Detect which cell encompasses the target text, then output its (X, Y) center coordinate. 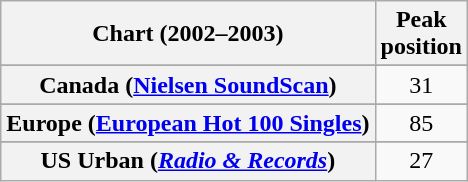
85 (421, 123)
Peakposition (421, 34)
31 (421, 85)
US Urban (Radio & Records) (188, 161)
Chart (2002–2003) (188, 34)
Europe (European Hot 100 Singles) (188, 123)
Canada (Nielsen SoundScan) (188, 85)
27 (421, 161)
